Provide the (x, y) coordinate of the cell's center where the given text is located.  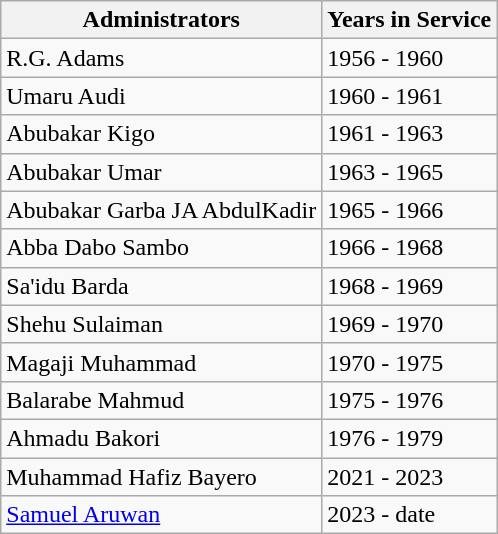
Ahmadu Bakori (162, 438)
Magaji Muhammad (162, 362)
Sa'idu Barda (162, 286)
Balarabe Mahmud (162, 400)
Abubakar Umar (162, 172)
1965 - 1966 (410, 210)
Shehu Sulaiman (162, 324)
1961 - 1963 (410, 134)
1970 - 1975 (410, 362)
Abba Dabo Sambo (162, 248)
2023 - date (410, 515)
Abubakar Garba JA AbdulKadir (162, 210)
1956 - 1960 (410, 58)
1968 - 1969 (410, 286)
1976 - 1979 (410, 438)
1969 - 1970 (410, 324)
Samuel Aruwan (162, 515)
1963 - 1965 (410, 172)
Years in Service (410, 20)
Umaru Audi (162, 96)
1960 - 1961 (410, 96)
2021 - 2023 (410, 477)
1975 - 1976 (410, 400)
R.G. Adams (162, 58)
1966 - 1968 (410, 248)
Muhammad Hafiz Bayero (162, 477)
Abubakar Kigo (162, 134)
Administrators (162, 20)
